Determine the (X, Y) coordinate at the center of the cell enclosing the given text.  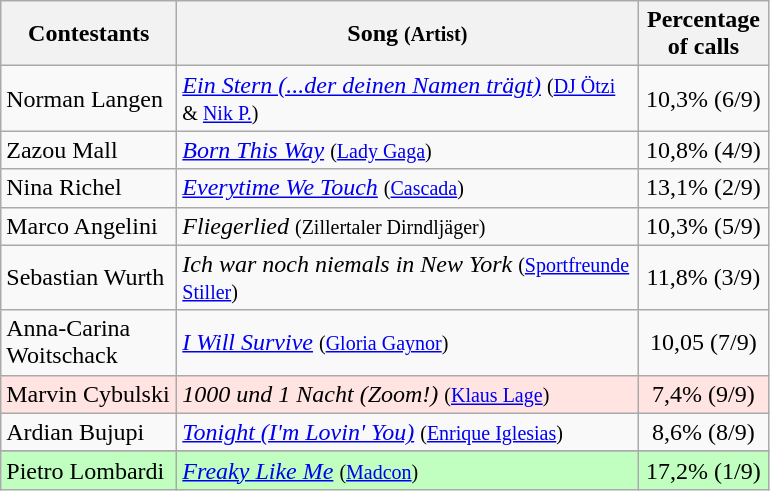
Zazou Mall (89, 150)
13,1% (2/9) (704, 188)
Nina Richel (89, 188)
I Will Survive (Gloria Gaynor) (408, 342)
7,4% (9/9) (704, 394)
17,2% (1/9) (704, 470)
Anna-Carina Woitschack (89, 342)
Percentage of calls (704, 34)
Song (Artist) (408, 34)
10,05 (7/9) (704, 342)
Ein Stern (...der deinen Namen trägt) (DJ Ötzi & Nik P.) (408, 98)
Marco Angelini (89, 226)
Contestants (89, 34)
10,3% (5/9) (704, 226)
Born This Way (Lady Gaga) (408, 150)
Marvin Cybulski (89, 394)
Freaky Like Me (Madcon) (408, 470)
Sebastian Wurth (89, 278)
Ich war noch niemals in New York (Sportfreunde Stiller) (408, 278)
11,8% (3/9) (704, 278)
Ardian Bujupi (89, 432)
Pietro Lombardi (89, 470)
Everytime We Touch (Cascada) (408, 188)
Norman Langen (89, 98)
1000 und 1 Nacht (Zoom!) (Klaus Lage) (408, 394)
Fliegerlied (Zillertaler Dirndljäger) (408, 226)
Tonight (I'm Lovin' You) (Enrique Iglesias) (408, 432)
10,3% (6/9) (704, 98)
10,8% (4/9) (704, 150)
8,6% (8/9) (704, 432)
